Extract the (X, Y) coordinate from the center of the cell holding the provided text.  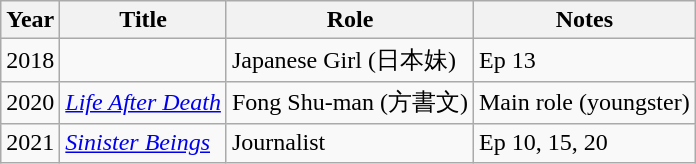
Ep 10, 15, 20 (584, 143)
Title (144, 20)
Main role (youngster) (584, 102)
Notes (584, 20)
Year (30, 20)
Journalist (350, 143)
2021 (30, 143)
Role (350, 20)
Sinister Beings (144, 143)
Fong Shu-man (方書文) (350, 102)
Life After Death (144, 102)
Japanese Girl (日本妹) (350, 60)
2018 (30, 60)
Ep 13 (584, 60)
2020 (30, 102)
